Determine the (x, y) coordinate at the center of the cell enclosing the given text.  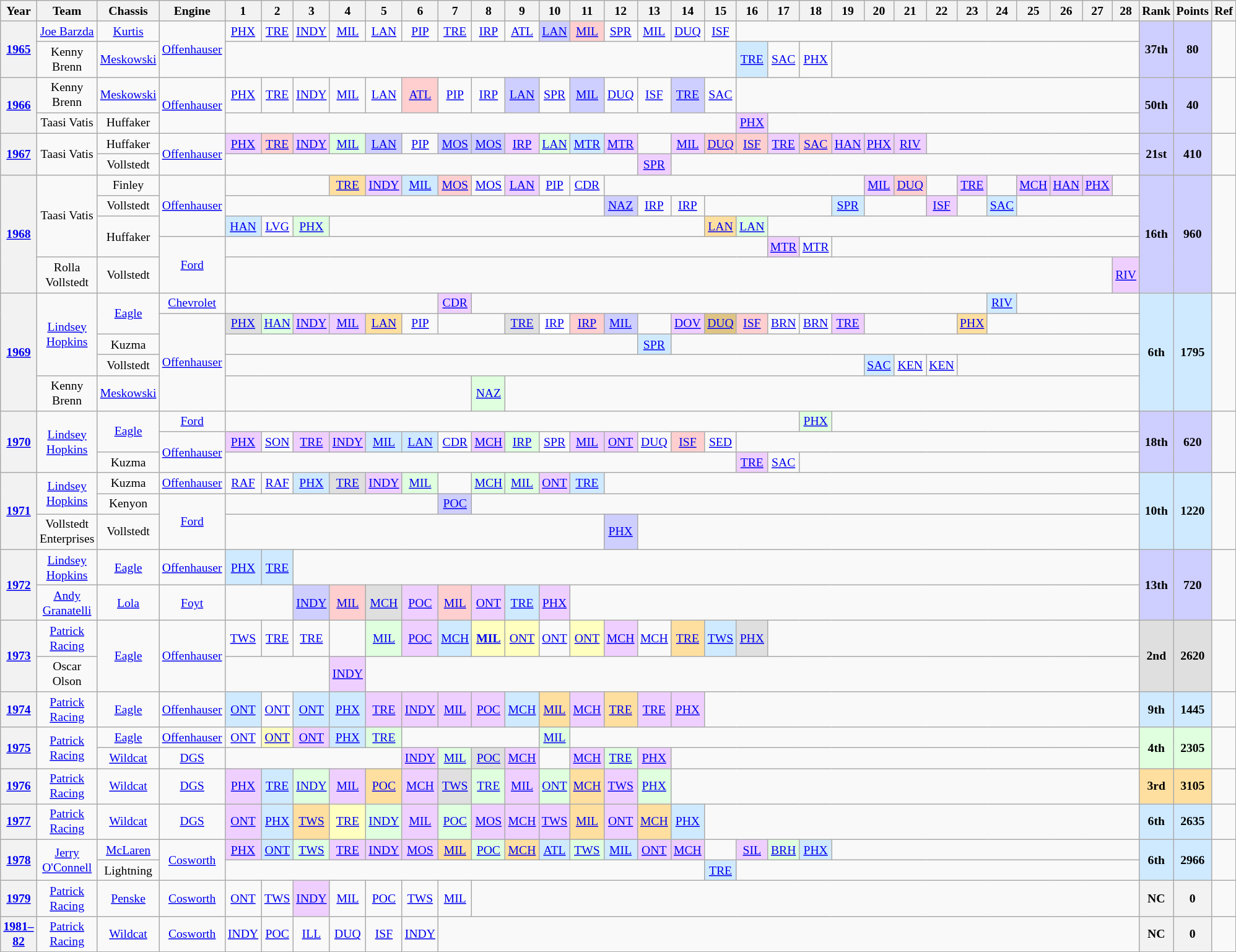
21 (910, 11)
Joe Barzda (67, 31)
Engine (192, 11)
4th (1157, 748)
Jerry O'Connell (67, 860)
16 (752, 11)
ILL (311, 934)
23 (972, 11)
620 (1193, 442)
18 (816, 11)
5 (384, 11)
Finley (128, 185)
1966 (19, 105)
1976 (19, 787)
14 (687, 11)
19 (848, 11)
40 (1193, 105)
16th (1157, 234)
1967 (19, 155)
Team (67, 11)
1965 (19, 50)
4 (347, 11)
McLaren (128, 850)
SED (720, 442)
1445 (1193, 710)
2635 (1193, 821)
1795 (1193, 352)
13th (1157, 585)
Points (1193, 11)
24 (1002, 11)
2305 (1193, 748)
3rd (1157, 787)
Vollstedt Enterprises (67, 531)
Kenyon (128, 504)
37th (1157, 50)
1975 (19, 748)
3105 (1193, 787)
1981–82 (19, 934)
1978 (19, 860)
18th (1157, 442)
12 (620, 11)
1979 (19, 898)
Lightning (128, 871)
25 (1034, 11)
13 (654, 11)
10th (1157, 511)
1972 (19, 585)
1977 (19, 821)
7 (455, 11)
Andy Granatelli (67, 603)
1969 (19, 352)
2620 (1193, 657)
410 (1193, 155)
9 (522, 11)
960 (1193, 234)
1973 (19, 657)
Kurtis (128, 31)
15 (720, 11)
11 (587, 11)
20 (879, 11)
1968 (19, 234)
Rolla Vollstedt (67, 275)
26 (1066, 11)
Chevrolet (192, 304)
Chassis (128, 11)
50th (1157, 105)
Penske (128, 898)
8 (489, 11)
2 (277, 11)
BRH (783, 850)
Foyt (192, 603)
9th (1157, 710)
6 (420, 11)
1974 (19, 710)
SIL (752, 850)
17 (783, 11)
Rank (1157, 11)
720 (1193, 585)
80 (1193, 50)
1970 (19, 442)
22 (942, 11)
10 (555, 11)
LVG (277, 227)
DOV (687, 323)
28 (1126, 11)
2966 (1193, 860)
1 (243, 11)
2nd (1157, 657)
27 (1097, 11)
1220 (1193, 511)
Year (19, 11)
21st (1157, 155)
3 (311, 11)
Ref (1224, 11)
Lola (128, 603)
1971 (19, 511)
SON (277, 442)
Oscar Olson (67, 674)
